Search for the cell housing the specified text and yield its (X, Y) center coordinate. 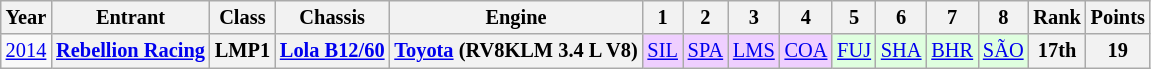
FUJ (854, 51)
19 (1118, 51)
LMP1 (242, 51)
Year (26, 17)
LMS (754, 51)
7 (952, 17)
Entrant (130, 17)
17th (1056, 51)
COA (806, 51)
Lola B12/60 (332, 51)
Toyota (RV8KLM 3.4 L V8) (516, 51)
Engine (516, 17)
8 (1003, 17)
SHA (901, 51)
1 (663, 17)
BHR (952, 51)
Chassis (332, 17)
4 (806, 17)
Class (242, 17)
2014 (26, 51)
Points (1118, 17)
6 (901, 17)
Rebellion Racing (130, 51)
SIL (663, 51)
SÃO (1003, 51)
2 (706, 17)
Rank (1056, 17)
SPA (706, 51)
5 (854, 17)
3 (754, 17)
